Identify which cell holds the provided text, then report its [x, y] central coordinate. 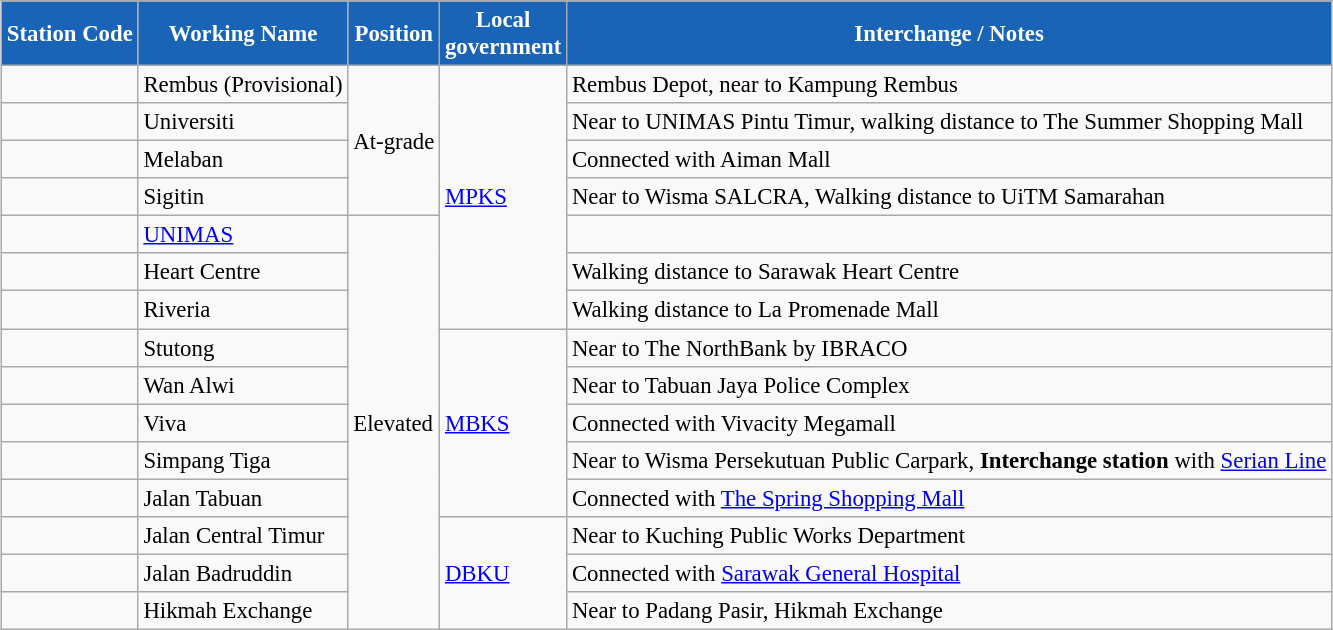
At-grade [394, 141]
Connected with Sarawak General Hospital [950, 573]
Near to The NorthBank by IBRACO [950, 348]
Near to UNIMAS Pintu Timur, walking distance to The Summer Shopping Mall [950, 122]
UNIMAS [243, 235]
Working Name [243, 34]
Hikmah Exchange [243, 611]
Elevated [394, 423]
Near to Wisma Persekutuan Public Carpark, Interchange station with Serian Line [950, 460]
Interchange / Notes [950, 34]
Jalan Central Timur [243, 536]
Heart Centre [243, 273]
Jalan Tabuan [243, 498]
Position [394, 34]
Universiti [243, 122]
Simpang Tiga [243, 460]
Wan Alwi [243, 385]
Stutong [243, 348]
Station Code [70, 34]
Rembus Depot, near to Kampung Rembus [950, 85]
Viva [243, 423]
Walking distance to Sarawak Heart Centre [950, 273]
Sigitin [243, 197]
Rembus (Provisional) [243, 85]
DBKU [504, 574]
Near to Kuching Public Works Department [950, 536]
Connected with Aiman Mall [950, 160]
Connected with Vivacity Megamall [950, 423]
Jalan Badruddin [243, 573]
Near to Wisma SALCRA, Walking distance to UiTM Samarahan [950, 197]
MPKS [504, 198]
Walking distance to La Promenade Mall [950, 310]
Near to Tabuan Jaya Police Complex [950, 385]
Melaban [243, 160]
Riveria [243, 310]
Connected with The Spring Shopping Mall [950, 498]
Localgovernment [504, 34]
MBKS [504, 423]
Near to Padang Pasir, Hikmah Exchange [950, 611]
